Extract the (x, y) coordinate from the center of the cell holding the provided text.  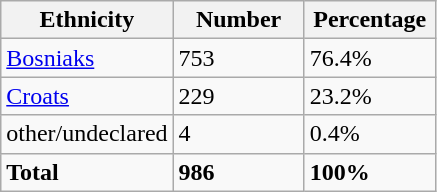
229 (238, 96)
986 (238, 172)
Croats (87, 96)
other/undeclared (87, 134)
Total (87, 172)
753 (238, 58)
4 (238, 134)
Ethnicity (87, 20)
76.4% (370, 58)
100% (370, 172)
0.4% (370, 134)
Number (238, 20)
23.2% (370, 96)
Bosniaks (87, 58)
Percentage (370, 20)
